Detect which cell encompasses the target text, then output its [X, Y] center coordinate. 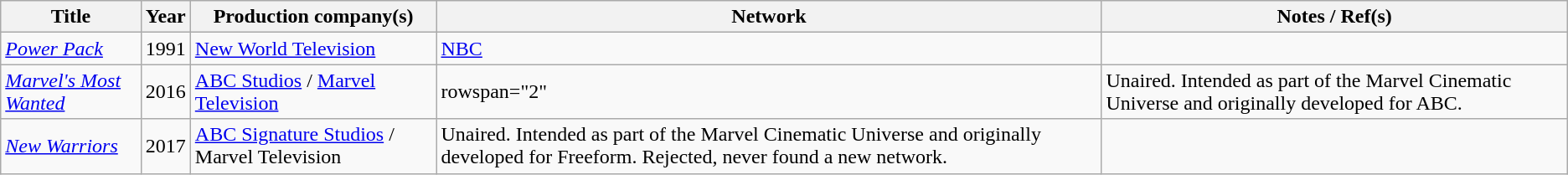
2016 [166, 92]
Unaired. Intended as part of the Marvel Cinematic Universe and originally developed for ABC. [1334, 92]
New Warriors [70, 146]
NBC [769, 49]
New World Television [313, 49]
Power Pack [70, 49]
ABC Studios / Marvel Television [313, 92]
Unaired. Intended as part of the Marvel Cinematic Universe and originally developed for Freeform. Rejected, never found a new network. [769, 146]
Title [70, 17]
rowspan="2" [769, 92]
Notes / Ref(s) [1334, 17]
1991 [166, 49]
ABC Signature Studios / Marvel Television [313, 146]
Production company(s) [313, 17]
Year [166, 17]
2017 [166, 146]
Marvel's Most Wanted [70, 92]
Network [769, 17]
